Pinpoint the cell where the given text exists, returning its (X, Y) midpoint coordinate. 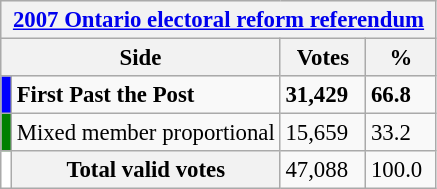
Total valid votes (146, 170)
Side (140, 58)
% (402, 58)
2007 Ontario electoral reform referendum (219, 20)
Mixed member proportional (146, 133)
15,659 (323, 133)
Votes (323, 58)
31,429 (323, 95)
66.8 (402, 95)
33.2 (402, 133)
47,088 (323, 170)
100.0 (402, 170)
First Past the Post (146, 95)
